Find where the given text appears and provide that cell's center as [X, Y] coordinate. 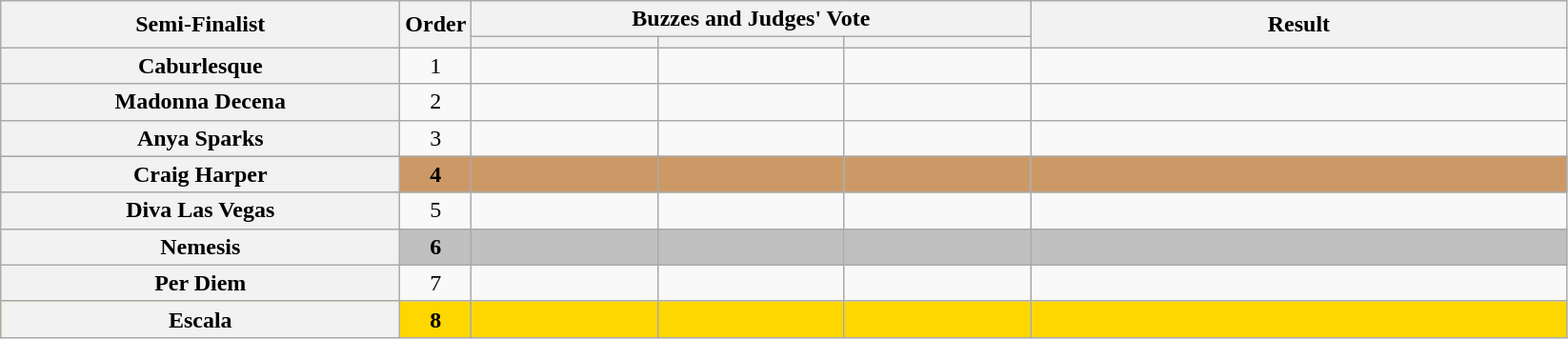
Craig Harper [200, 174]
5 [436, 210]
Anya Sparks [200, 138]
6 [436, 247]
3 [436, 138]
1 [436, 66]
Buzzes and Judges' Vote [751, 19]
Semi-Finalist [200, 25]
Caburlesque [200, 66]
Diva Las Vegas [200, 210]
Result [1299, 25]
Nemesis [200, 247]
7 [436, 283]
Madonna Decena [200, 102]
2 [436, 102]
Order [436, 25]
4 [436, 174]
Escala [200, 319]
8 [436, 319]
Per Diem [200, 283]
